Find where the given text appears and provide that cell's center as (X, Y) coordinate. 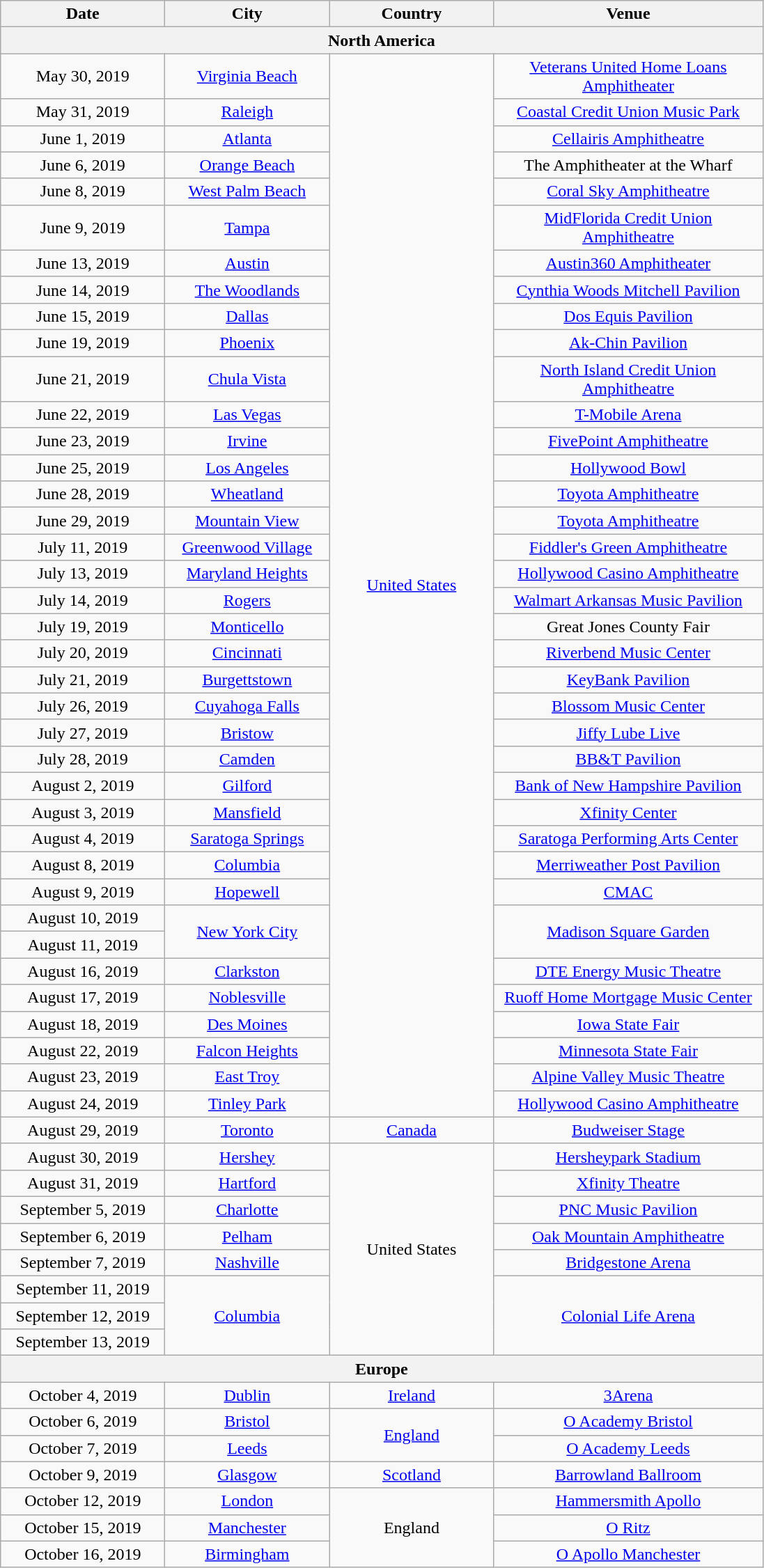
Barrowland Ballroom (628, 1475)
June 8, 2019 (83, 191)
August 24, 2019 (83, 1104)
Country (412, 14)
Charlotte (247, 1209)
Birmingham (247, 1554)
The Woodlands (247, 290)
June 15, 2019 (83, 316)
Dallas (247, 316)
Veterans United Home Loans Amphitheater (628, 77)
Las Vegas (247, 415)
August 3, 2019 (83, 813)
June 14, 2019 (83, 290)
August 29, 2019 (83, 1130)
Coastal Credit Union Music Park (628, 112)
Minnesota State Fair (628, 1051)
Manchester (247, 1528)
July 11, 2019 (83, 547)
July 19, 2019 (83, 627)
June 28, 2019 (83, 494)
T-Mobile Arena (628, 415)
Orange Beach (247, 165)
North America (382, 40)
July 26, 2019 (83, 706)
MidFlorida Credit Union Amphitheatre (628, 227)
Xfinity Theatre (628, 1183)
Scotland (412, 1475)
Irvine (247, 441)
June 13, 2019 (83, 263)
August 17, 2019 (83, 998)
Atlanta (247, 139)
Coral Sky Amphitheatre (628, 191)
East Troy (247, 1077)
Des Moines (247, 1024)
Europe (382, 1369)
Mansfield (247, 813)
Fiddler's Green Amphitheatre (628, 547)
May 30, 2019 (83, 77)
Cellairis Amphitheatre (628, 139)
Canada (412, 1130)
August 18, 2019 (83, 1024)
July 20, 2019 (83, 653)
June 29, 2019 (83, 521)
August 8, 2019 (83, 865)
Cynthia Woods Mitchell Pavilion (628, 290)
June 1, 2019 (83, 139)
June 23, 2019 (83, 441)
O Academy Bristol (628, 1422)
Walmart Arkansas Music Pavilion (628, 600)
Greenwood Village (247, 547)
August 4, 2019 (83, 839)
DTE Energy Music Theatre (628, 971)
Gilford (247, 785)
Bristow (247, 732)
September 13, 2019 (83, 1342)
Colonial Life Arena (628, 1316)
Ireland (412, 1395)
London (247, 1501)
O Apollo Manchester (628, 1554)
October 16, 2019 (83, 1554)
Bank of New Hampshire Pavilion (628, 785)
July 27, 2019 (83, 732)
BB&T Pavilion (628, 759)
August 2, 2019 (83, 785)
Austin (247, 263)
August 30, 2019 (83, 1157)
Maryland Heights (247, 574)
PNC Music Pavilion (628, 1209)
Xfinity Center (628, 813)
Cuyahoga Falls (247, 706)
3Arena (628, 1395)
O Ritz (628, 1528)
Merriweather Post Pavilion (628, 865)
Blossom Music Center (628, 706)
May 31, 2019 (83, 112)
Virginia Beach (247, 77)
Pelham (247, 1236)
Oak Mountain Amphitheatre (628, 1236)
Bristol (247, 1422)
October 15, 2019 (83, 1528)
October 4, 2019 (83, 1395)
Phoenix (247, 343)
Saratoga Springs (247, 839)
Hollywood Bowl (628, 468)
June 25, 2019 (83, 468)
Raleigh (247, 112)
August 9, 2019 (83, 892)
Monticello (247, 627)
Great Jones County Fair (628, 627)
Date (83, 14)
Tinley Park (247, 1104)
Leeds (247, 1448)
Los Angeles (247, 468)
June 9, 2019 (83, 227)
Chula Vista (247, 379)
Iowa State Fair (628, 1024)
Austin360 Amphitheater (628, 263)
June 21, 2019 (83, 379)
The Amphitheater at the Wharf (628, 165)
August 31, 2019 (83, 1183)
October 9, 2019 (83, 1475)
Madison Square Garden (628, 932)
Rogers (247, 600)
July 14, 2019 (83, 600)
June 19, 2019 (83, 343)
Venue (628, 14)
August 16, 2019 (83, 971)
New York City (247, 932)
Hammersmith Apollo (628, 1501)
October 6, 2019 (83, 1422)
August 22, 2019 (83, 1051)
Ak-Chin Pavilion (628, 343)
October 12, 2019 (83, 1501)
September 12, 2019 (83, 1316)
FivePoint Amphitheatre (628, 441)
June 22, 2019 (83, 415)
Hersheypark Stadium (628, 1157)
October 7, 2019 (83, 1448)
Glasgow (247, 1475)
September 11, 2019 (83, 1289)
September 7, 2019 (83, 1263)
City (247, 14)
Hershey (247, 1157)
Clarkston (247, 971)
Falcon Heights (247, 1051)
Dos Equis Pavilion (628, 316)
Dublin (247, 1395)
Noblesville (247, 998)
September 6, 2019 (83, 1236)
Saratoga Performing Arts Center (628, 839)
Camden (247, 759)
July 21, 2019 (83, 680)
West Palm Beach (247, 191)
Alpine Valley Music Theatre (628, 1077)
Bridgestone Arena (628, 1263)
Ruoff Home Mortgage Music Center (628, 998)
Budweiser Stage (628, 1130)
September 5, 2019 (83, 1209)
June 6, 2019 (83, 165)
CMAC (628, 892)
Tampa (247, 227)
July 28, 2019 (83, 759)
Hopewell (247, 892)
August 10, 2019 (83, 918)
August 11, 2019 (83, 945)
KeyBank Pavilion (628, 680)
July 13, 2019 (83, 574)
Hartford (247, 1183)
Burgettstown (247, 680)
Jiffy Lube Live (628, 732)
August 23, 2019 (83, 1077)
O Academy Leeds (628, 1448)
Nashville (247, 1263)
Riverbend Music Center (628, 653)
Wheatland (247, 494)
North Island Credit Union Amphitheatre (628, 379)
Mountain View (247, 521)
Toronto (247, 1130)
Cincinnati (247, 653)
